From the cell containing the given text, extract its center point as [x, y] coordinate. 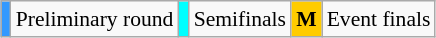
Event finals [379, 19]
M [306, 19]
Semifinals [240, 19]
Preliminary round [95, 19]
